Locate the cell with the specified text and output its [x, y] center coordinate. 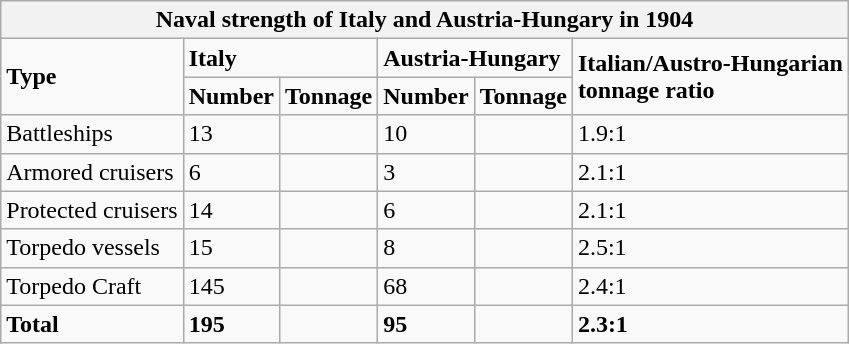
1.9:1 [710, 134]
195 [231, 324]
3 [426, 172]
Protected cruisers [92, 210]
95 [426, 324]
Italian/Austro-Hungariantonnage ratio [710, 77]
Total [92, 324]
13 [231, 134]
Austria-Hungary [476, 58]
15 [231, 248]
Torpedo vessels [92, 248]
68 [426, 286]
Armored cruisers [92, 172]
14 [231, 210]
Type [92, 77]
2.4:1 [710, 286]
10 [426, 134]
Battleships [92, 134]
Naval strength of Italy and Austria-Hungary in 1904 [425, 20]
Torpedo Craft [92, 286]
2.3:1 [710, 324]
2.5:1 [710, 248]
Italy [280, 58]
8 [426, 248]
145 [231, 286]
